Scan for the cell matching the given text and deliver its (x, y) coordinate at center. 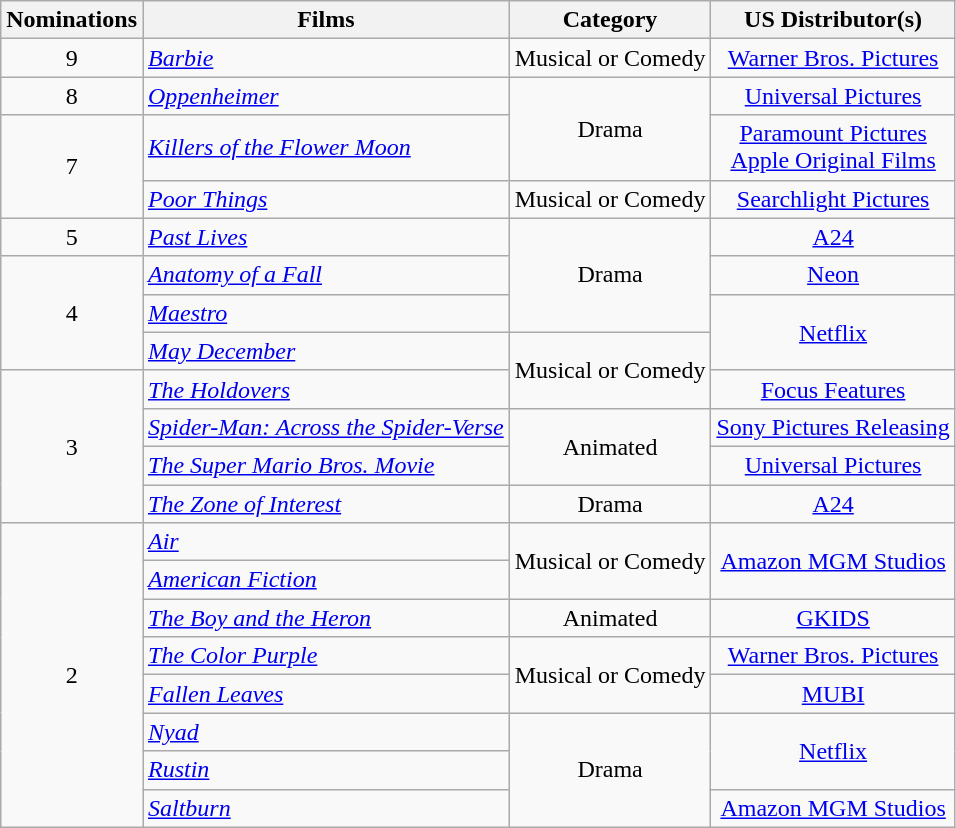
Nominations (72, 20)
Anatomy of a Fall (326, 275)
GKIDS (833, 618)
3 (72, 446)
Killers of the Flower Moon (326, 148)
Poor Things (326, 199)
Focus Features (833, 389)
The Zone of Interest (326, 503)
Sony Pictures Releasing (833, 427)
Searchlight Pictures (833, 199)
The Super Mario Bros. Movie (326, 465)
American Fiction (326, 580)
Category (610, 20)
MUBI (833, 694)
Saltburn (326, 808)
9 (72, 58)
Past Lives (326, 237)
7 (72, 166)
The Holdovers (326, 389)
Fallen Leaves (326, 694)
Rustin (326, 770)
Paramount PicturesApple Original Films (833, 148)
5 (72, 237)
2 (72, 675)
The Color Purple (326, 656)
4 (72, 313)
Films (326, 20)
Maestro (326, 313)
Oppenheimer (326, 96)
US Distributor(s) (833, 20)
Neon (833, 275)
Spider-Man: Across the Spider-Verse (326, 427)
Air (326, 542)
May December (326, 351)
Nyad (326, 732)
Barbie (326, 58)
8 (72, 96)
The Boy and the Heron (326, 618)
